Scan for the cell matching the given text and deliver its (X, Y) coordinate at center. 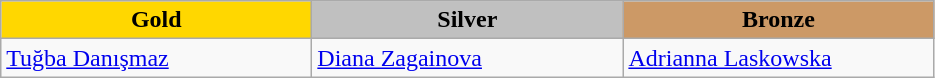
Bronze (778, 20)
Gold (156, 20)
Adrianna Laskowska (778, 58)
Diana Zagainova (468, 58)
Tuğba Danışmaz (156, 58)
Silver (468, 20)
